Provide the [X, Y] coordinate of the cell's center where the given text is located.  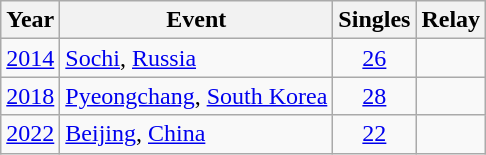
2014 [30, 58]
Event [196, 20]
Year [30, 20]
2022 [30, 134]
22 [374, 134]
Relay [451, 20]
Beijing, China [196, 134]
Singles [374, 20]
Pyeongchang, South Korea [196, 96]
28 [374, 96]
2018 [30, 96]
Sochi, Russia [196, 58]
26 [374, 58]
